Scan for the cell matching the given text and deliver its (X, Y) coordinate at center. 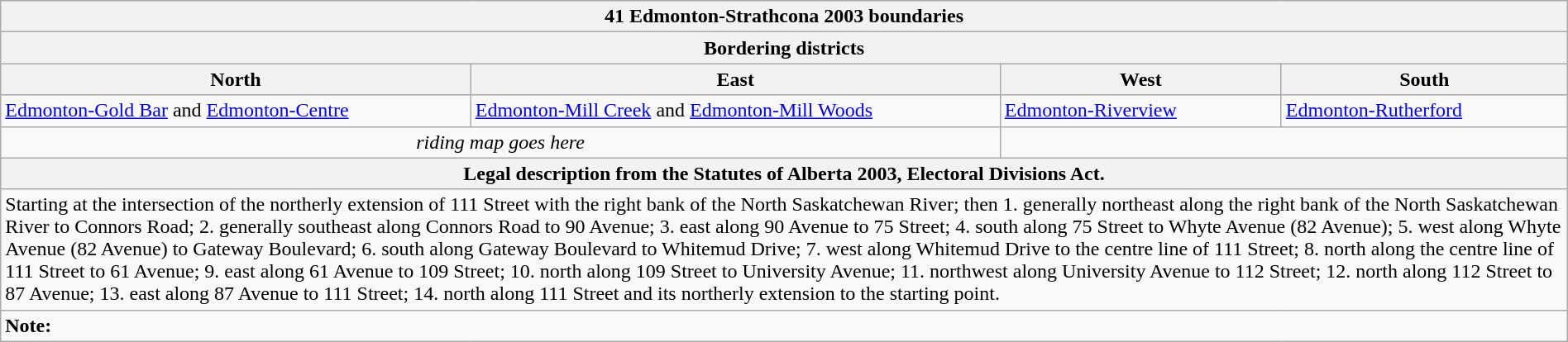
Legal description from the Statutes of Alberta 2003, Electoral Divisions Act. (784, 173)
West (1140, 79)
riding map goes here (501, 142)
41 Edmonton-Strathcona 2003 boundaries (784, 17)
Note: (784, 325)
Edmonton-Gold Bar and Edmonton-Centre (236, 111)
South (1424, 79)
Edmonton-Riverview (1140, 111)
Edmonton-Rutherford (1424, 111)
Bordering districts (784, 48)
Edmonton-Mill Creek and Edmonton-Mill Woods (735, 111)
North (236, 79)
East (735, 79)
